Pinpoint the cell where the given text exists, returning its [X, Y] midpoint coordinate. 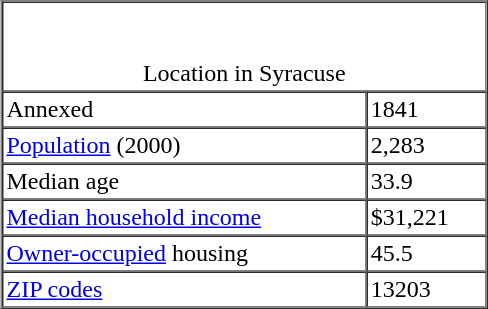
Location in Syracuse [244, 47]
Annexed [184, 110]
Population (2000) [184, 146]
Median household income [184, 218]
2,283 [426, 146]
33.9 [426, 182]
Median age [184, 182]
ZIP codes [184, 290]
45.5 [426, 254]
Owner-occupied housing [184, 254]
$31,221 [426, 218]
1841 [426, 110]
13203 [426, 290]
